Provide the (x, y) coordinate of the cell's center where the given text is located.  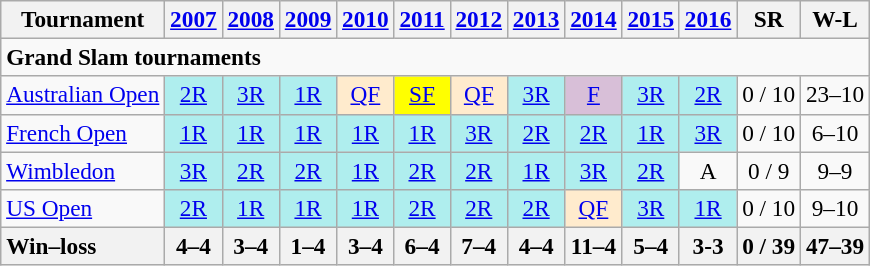
2014 (594, 19)
3-3 (708, 246)
9–10 (836, 208)
2007 (194, 19)
2011 (422, 19)
SF (422, 95)
0 / 9 (769, 170)
A (708, 170)
Tournament (83, 19)
French Open (83, 133)
US Open (83, 208)
9–9 (836, 170)
0 / 39 (769, 246)
5–4 (650, 246)
2008 (250, 19)
2012 (478, 19)
1–4 (308, 246)
6–4 (422, 246)
Win–loss (83, 246)
6–10 (836, 133)
2013 (536, 19)
SR (769, 19)
11–4 (594, 246)
47–39 (836, 246)
2010 (366, 19)
Grand Slam tournaments (436, 57)
2016 (708, 19)
Australian Open (83, 95)
23–10 (836, 95)
2015 (650, 19)
Wimbledon (83, 170)
F (594, 95)
W-L (836, 19)
7–4 (478, 246)
2009 (308, 19)
